Locate the cell with the specified text and output its [x, y] center coordinate. 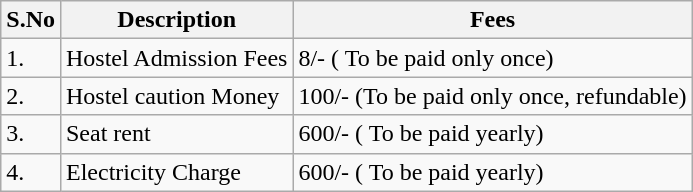
Electricity Charge [176, 172]
Seat rent [176, 134]
100/- (To be paid only once, refundable) [492, 96]
Hostel Admission Fees [176, 58]
8/- ( To be paid only once) [492, 58]
4. [31, 172]
3. [31, 134]
2. [31, 96]
1. [31, 58]
Hostel caution Money [176, 96]
S.No [31, 20]
Fees [492, 20]
Description [176, 20]
